Return [X, Y] of the center of cell containing provided text 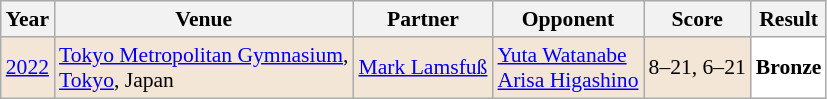
Bronze [789, 68]
Yuta Watanabe Arisa Higashino [568, 68]
Opponent [568, 19]
8–21, 6–21 [698, 68]
Mark Lamsfuß [422, 68]
Score [698, 19]
Year [28, 19]
Result [789, 19]
Venue [204, 19]
Partner [422, 19]
2022 [28, 68]
Tokyo Metropolitan Gymnasium,Tokyo, Japan [204, 68]
